Extract the [X, Y] coordinate from the center of the cell holding the provided text.  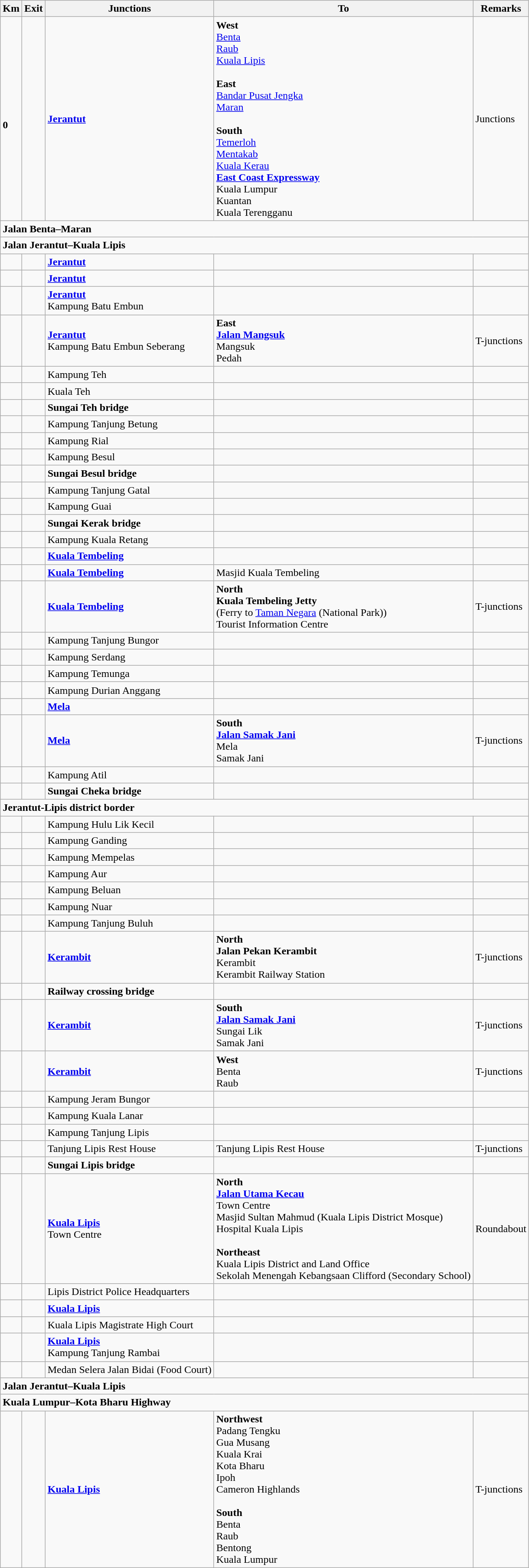
Jerantut-Lipis district border [264, 808]
Kampung Hulu Lik Kecil [129, 824]
South Jalan Samak JaniMelaSamak Jani [343, 740]
Kampung Atil [129, 774]
East Jalan MangsukMangsukPedah [343, 341]
NorthJalan Pekan KerambitKerambitKerambit Railway Station [343, 957]
Kampung Tanjung Betung [129, 424]
Roundabout [501, 1229]
Remarks [501, 9]
NorthKuala Tembeling Jetty (Ferry to Taman Negara (National Park)) Tourist Information Centre [343, 607]
Kampung Aur [129, 874]
0 [11, 119]
To [343, 9]
Masjid Kuala Tembeling [343, 573]
Kampung Mempelas [129, 857]
Km [11, 9]
Kampung Durian Anggang [129, 690]
Kampung Temunga [129, 673]
Sungai Cheka bridge [129, 791]
Kampung Guai [129, 507]
Exit [33, 9]
Kampung Ganding [129, 841]
Kampung Serdang [129, 657]
Sungai Teh bridge [129, 407]
Northwest Padang Tengku Gua Musang Kuala Krai Kota Bharu Ipoh Cameron HighlandsSouth Benta Raub Bentong Kuala Lumpur [343, 1489]
Kampung Besul [129, 457]
Kuala Lumpur–Kota Bharu Highway [264, 1402]
South Jalan Samak JaniSungai LikSamak Jani [343, 1025]
Kampung Tanjung Buluh [129, 923]
Kampung Jeram Bungor [129, 1099]
Sungai Besul bridge [129, 474]
Railway crossing bridge [129, 991]
Kampung Nuar [129, 907]
Kuala LipisTown Centre [129, 1229]
Sungai Lipis bridge [129, 1165]
West Benta Raub [343, 1071]
Kampung Tanjung Lipis [129, 1132]
Kampung Tanjung Gatal [129, 490]
JerantutKampung Batu Embun [129, 301]
Kampung Tanjung Bungor [129, 641]
Kuala LipisKampung Tanjung Rambai [129, 1347]
Kampung Kuala Lanar [129, 1116]
Kuala Lipis Magistrate High Court [129, 1325]
Kampung Kuala Retang [129, 540]
Kampung Rial [129, 441]
Kuala Teh [129, 391]
Kampung Teh [129, 374]
Kampung Beluan [129, 890]
Medan Selera Jalan Bidai (Food Court) [129, 1370]
Lipis District Police Headquarters [129, 1292]
JerantutKampung Batu Embun Seberang [129, 341]
West Benta Raub Kuala LipisEast Bandar Pusat Jengka MaranSouth Temerloh Mentakab Kuala Kerau East Coast ExpresswayKuala LumpurKuantanKuala Terengganu [343, 119]
Sungai Kerak bridge [129, 523]
Jalan Benta–Maran [264, 229]
